For the text-containing cell, return its midpoint in [X, Y] coordinate format. 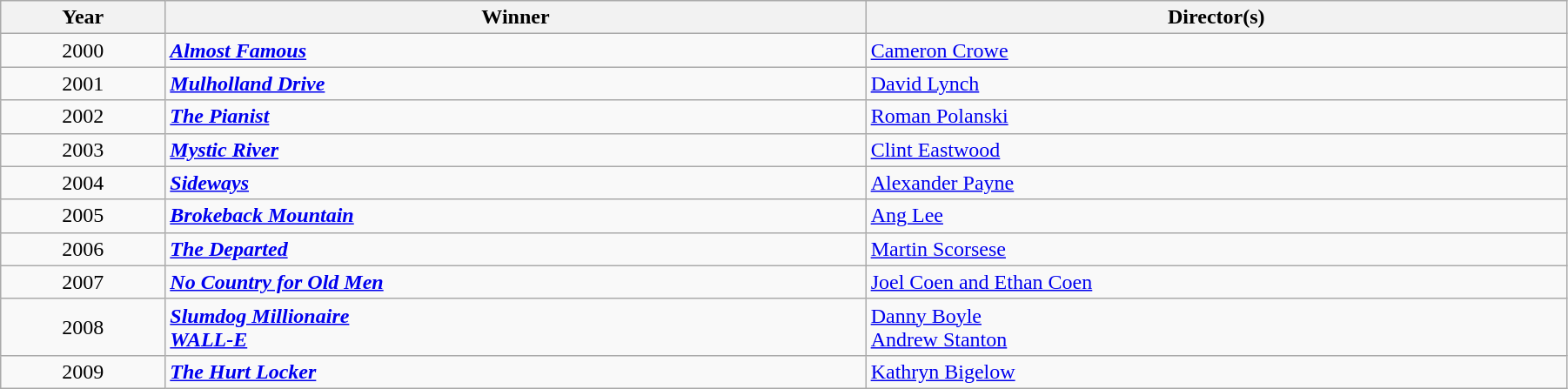
2008 [84, 327]
2006 [84, 249]
Year [84, 17]
Danny Boyle Andrew Stanton [1216, 327]
Mystic River [515, 150]
Ang Lee [1216, 216]
No Country for Old Men [515, 282]
Joel Coen and Ethan Coen [1216, 282]
David Lynch [1216, 84]
Brokeback Mountain [515, 216]
2000 [84, 50]
Clint Eastwood [1216, 150]
2001 [84, 84]
2003 [84, 150]
2004 [84, 183]
Martin Scorsese [1216, 249]
Almost Famous [515, 50]
Roman Polanski [1216, 117]
2009 [84, 372]
2002 [84, 117]
The Pianist [515, 117]
Slumdog Millionaire WALL-E [515, 327]
The Departed [515, 249]
Director(s) [1216, 17]
Mulholland Drive [515, 84]
Winner [515, 17]
2007 [84, 282]
Kathryn Bigelow [1216, 372]
The Hurt Locker [515, 372]
Sideways [515, 183]
Alexander Payne [1216, 183]
Cameron Crowe [1216, 50]
2005 [84, 216]
